Output the (x, y) coordinate of the center of the cell containing the given text.  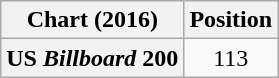
Chart (2016) (92, 20)
113 (231, 58)
Position (231, 20)
US Billboard 200 (92, 58)
